Scan for the cell matching the given text and deliver its [x, y] coordinate at center. 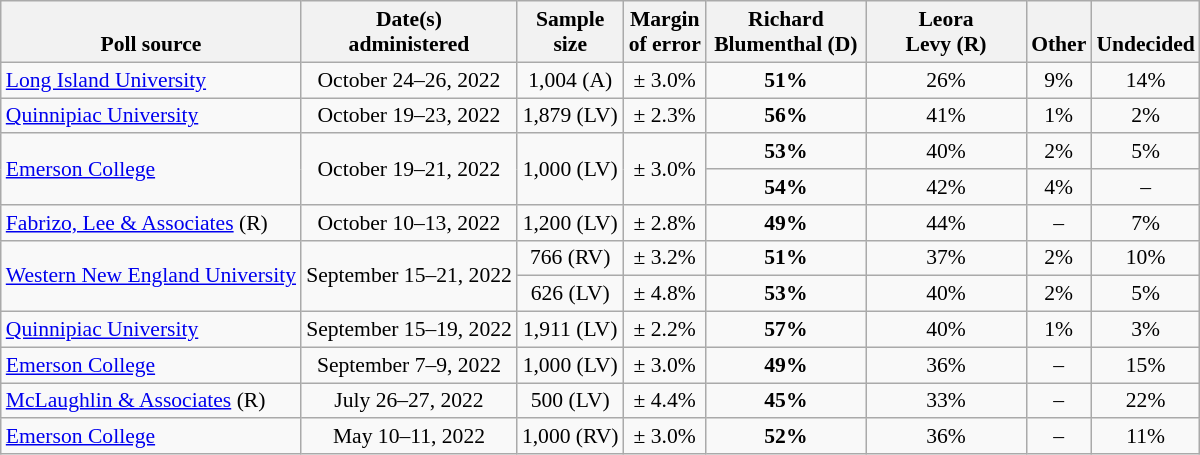
± 4.8% [665, 294]
RichardBlumenthal (D) [786, 32]
1,911 (LV) [570, 330]
Undecided [1145, 32]
± 2.3% [665, 116]
52% [786, 437]
October 19–21, 2022 [409, 170]
Western New England University [151, 276]
1,200 (LV) [570, 223]
Samplesize [570, 32]
Poll source [151, 32]
1,004 (A) [570, 80]
May 10–11, 2022 [409, 437]
October 19–23, 2022 [409, 116]
500 (LV) [570, 401]
Fabrizo, Lee & Associates (R) [151, 223]
Date(s)administered [409, 32]
10% [1145, 258]
14% [1145, 80]
September 7–9, 2022 [409, 365]
56% [786, 116]
September 15–21, 2022 [409, 276]
Long Island University [151, 80]
± 3.2% [665, 258]
626 (LV) [570, 294]
Marginof error [665, 32]
57% [786, 330]
33% [946, 401]
3% [1145, 330]
4% [1058, 187]
7% [1145, 223]
45% [786, 401]
Other [1058, 32]
9% [1058, 80]
September 15–19, 2022 [409, 330]
22% [1145, 401]
± 2.8% [665, 223]
42% [946, 187]
26% [946, 80]
11% [1145, 437]
± 2.2% [665, 330]
54% [786, 187]
44% [946, 223]
41% [946, 116]
LeoraLevy (R) [946, 32]
1,000 (RV) [570, 437]
37% [946, 258]
766 (RV) [570, 258]
July 26–27, 2022 [409, 401]
October 10–13, 2022 [409, 223]
October 24–26, 2022 [409, 80]
± 4.4% [665, 401]
1,879 (LV) [570, 116]
15% [1145, 365]
McLaughlin & Associates (R) [151, 401]
